Detect which cell encompasses the target text, then output its (x, y) center coordinate. 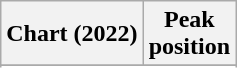
Chart (2022) (72, 34)
Peakposition (189, 34)
